Return (x, y) of the center of cell containing provided text 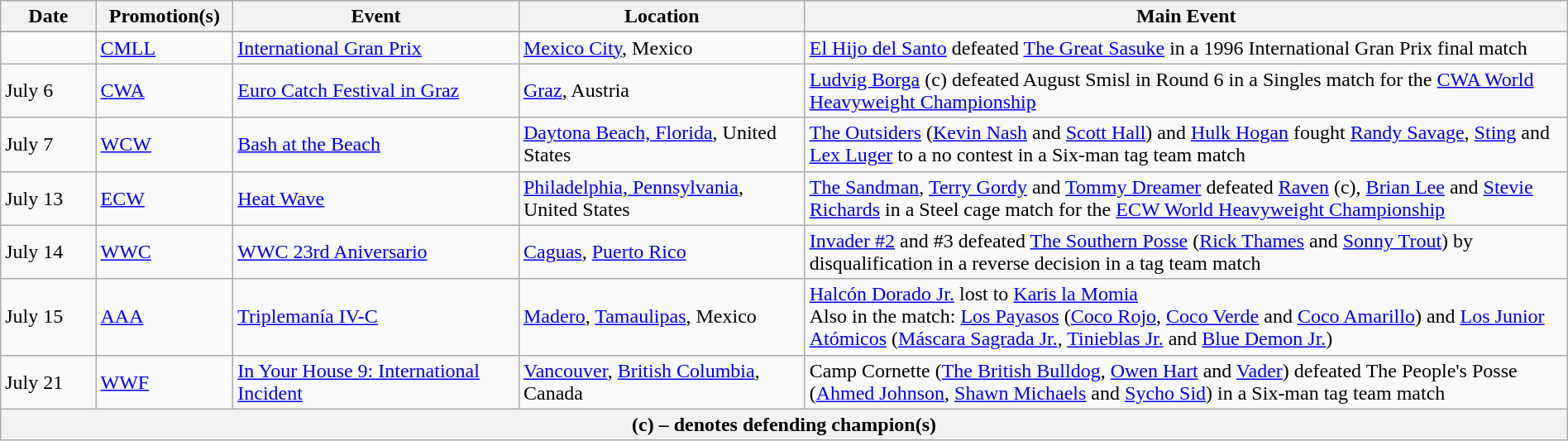
July 6 (48, 91)
July 7 (48, 144)
ECW (165, 199)
Euro Catch Festival in Graz (376, 91)
Madero, Tamaulipas, Mexico (662, 317)
Daytona Beach, Florida, United States (662, 144)
Triplemanía IV-C (376, 317)
In Your House 9: International Incident (376, 382)
Promotion(s) (165, 17)
July 15 (48, 317)
AAA (165, 317)
July 13 (48, 199)
July 14 (48, 252)
CWA (165, 91)
Heat Wave (376, 199)
Caguas, Puerto Rico (662, 252)
Graz, Austria (662, 91)
Location (662, 17)
Bash at the Beach (376, 144)
Event (376, 17)
Invader #2 and #3 defeated The Southern Posse (Rick Thames and Sonny Trout) by disqualification in a reverse decision in a tag team match (1186, 252)
July 21 (48, 382)
Philadelphia, Pennsylvania, United States (662, 199)
International Gran Prix (376, 48)
WWC (165, 252)
WCW (165, 144)
Vancouver, British Columbia, Canada (662, 382)
Main Event (1186, 17)
Ludvig Borga (c) defeated August Smisl in Round 6 in a Singles match for the CWA World Heavyweight Championship (1186, 91)
El Hijo del Santo defeated The Great Sasuke in a 1996 International Gran Prix final match (1186, 48)
WWF (165, 382)
WWC 23rd Aniversario (376, 252)
CMLL (165, 48)
Mexico City, Mexico (662, 48)
Date (48, 17)
The Outsiders (Kevin Nash and Scott Hall) and Hulk Hogan fought Randy Savage, Sting and Lex Luger to a no contest in a Six-man tag team match (1186, 144)
(c) – denotes defending champion(s) (784, 424)
